Output the [x, y] coordinate of the center of the cell containing the given text.  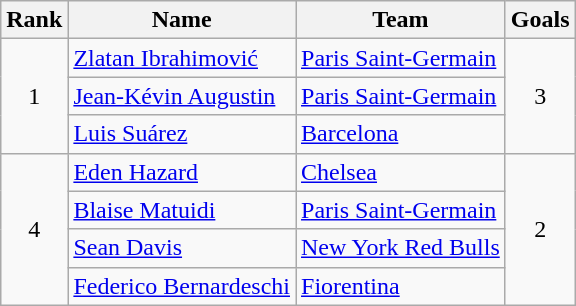
1 [34, 96]
4 [34, 229]
2 [540, 229]
Zlatan Ibrahimović [182, 58]
Eden Hazard [182, 172]
Chelsea [401, 172]
Jean-Kévin Augustin [182, 96]
Sean Davis [182, 248]
Fiorentina [401, 286]
Name [182, 20]
Goals [540, 20]
Team [401, 20]
New York Red Bulls [401, 248]
3 [540, 96]
Federico Bernardeschi [182, 286]
Rank [34, 20]
Luis Suárez [182, 134]
Barcelona [401, 134]
Blaise Matuidi [182, 210]
